Scan for the cell matching the given text and deliver its [x, y] coordinate at center. 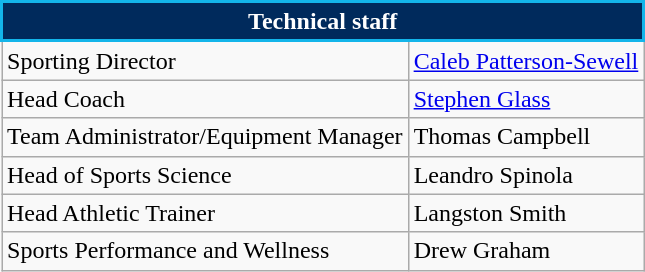
Head of Sports Science [206, 175]
Leandro Spinola [526, 175]
Head Athletic Trainer [206, 213]
Stephen Glass [526, 99]
Sporting Director [206, 60]
Caleb Patterson-Sewell [526, 60]
Drew Graham [526, 251]
Technical staff [323, 22]
Sports Performance and Wellness [206, 251]
Langston Smith [526, 213]
Thomas Campbell [526, 137]
Team Administrator/Equipment Manager [206, 137]
Head Coach [206, 99]
